Return the (X, Y) coordinate for the center point of the cell that contains the specified text.  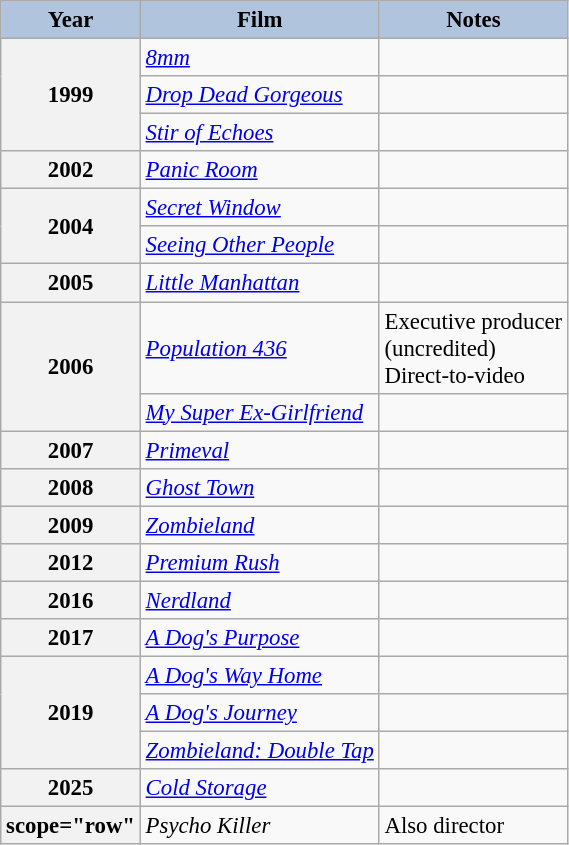
8mm (260, 58)
Ghost Town (260, 487)
Population 436 (260, 348)
Zombieland: Double Tap (260, 751)
A Dog's Purpose (260, 638)
My Super Ex-Girlfriend (260, 412)
Panic Room (260, 170)
2009 (71, 525)
scope="row" (71, 826)
Stir of Echoes (260, 133)
2008 (71, 487)
Also director (473, 826)
Nerdland (260, 600)
2007 (71, 450)
2004 (71, 226)
Secret Window (260, 208)
Executive producer(uncredited)Direct-to-video (473, 348)
A Dog's Way Home (260, 675)
2002 (71, 170)
2019 (71, 712)
Little Manhattan (260, 283)
Cold Storage (260, 788)
2012 (71, 563)
1999 (71, 96)
Premium Rush (260, 563)
Notes (473, 20)
Seeing Other People (260, 245)
Primeval (260, 450)
Zombieland (260, 525)
2016 (71, 600)
2025 (71, 788)
2017 (71, 638)
2006 (71, 366)
A Dog's Journey (260, 713)
Year (71, 20)
2005 (71, 283)
Drop Dead Gorgeous (260, 95)
Psycho Killer (260, 826)
Film (260, 20)
